Scan for the cell matching the given text and deliver its (X, Y) coordinate at center. 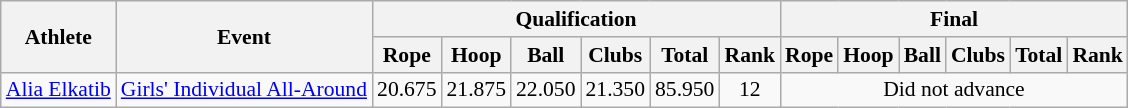
Did not advance (954, 90)
Girls' Individual All-Around (244, 90)
21.350 (614, 90)
85.950 (684, 90)
Event (244, 36)
22.050 (546, 90)
Alia Elkatib (58, 90)
Final (954, 19)
21.875 (476, 90)
Athlete (58, 36)
Qualification (576, 19)
20.675 (406, 90)
12 (750, 90)
